Return the (x, y) coordinate for the center point of the cell that contains the specified text.  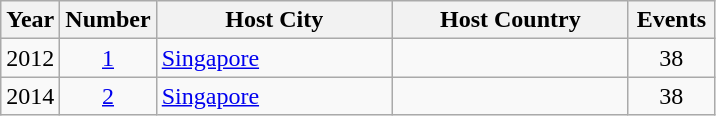
Number (108, 20)
1 (108, 58)
2 (108, 96)
Events (671, 20)
Year (30, 20)
Host Country (510, 20)
2014 (30, 96)
2012 (30, 58)
Host City (274, 20)
